For the text-containing cell, return its midpoint in [X, Y] coordinate format. 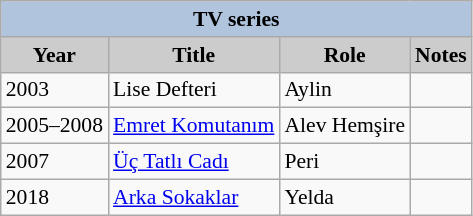
Alev Hemşire [344, 126]
Aylin [344, 90]
Üç Tatlı Cadı [194, 162]
2005–2008 [54, 126]
Lise Defteri [194, 90]
2003 [54, 90]
Arka Sokaklar [194, 197]
TV series [236, 19]
Yelda [344, 197]
Peri [344, 162]
Title [194, 55]
Year [54, 55]
Emret Komutanım [194, 126]
Notes [441, 55]
2018 [54, 197]
2007 [54, 162]
Role [344, 55]
